Locate the cell with the specified text and output its (X, Y) center coordinate. 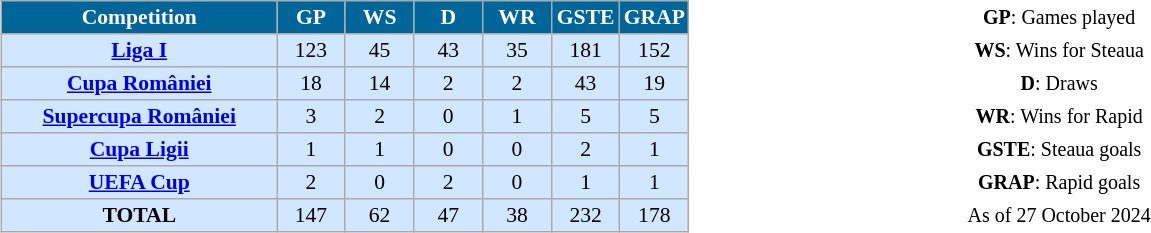
18 (312, 82)
35 (518, 50)
3 (312, 116)
Liga I (140, 50)
14 (380, 82)
GSTE (586, 16)
62 (380, 214)
181 (586, 50)
47 (448, 214)
Supercupa României (140, 116)
D (448, 16)
Cupa României (140, 82)
GRAP (654, 16)
147 (312, 214)
TOTAL (140, 214)
178 (654, 214)
123 (312, 50)
Cupa Ligii (140, 148)
Competition (140, 16)
UEFA Cup (140, 182)
GP (312, 16)
19 (654, 82)
WR (518, 16)
38 (518, 214)
232 (586, 214)
45 (380, 50)
152 (654, 50)
WS (380, 16)
